Pinpoint the cell where the given text exists, returning its [x, y] midpoint coordinate. 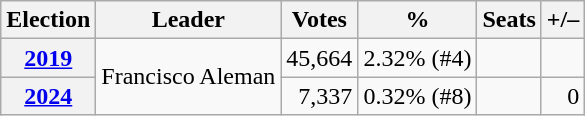
% [418, 20]
Leader [188, 20]
Votes [320, 20]
45,664 [320, 58]
2024 [48, 96]
2019 [48, 58]
2.32% (#4) [418, 58]
7,337 [320, 96]
0 [562, 96]
0.32% (#8) [418, 96]
Election [48, 20]
Seats [509, 20]
+/– [562, 20]
Francisco Aleman [188, 77]
